Search for the cell housing the specified text and yield its [X, Y] center coordinate. 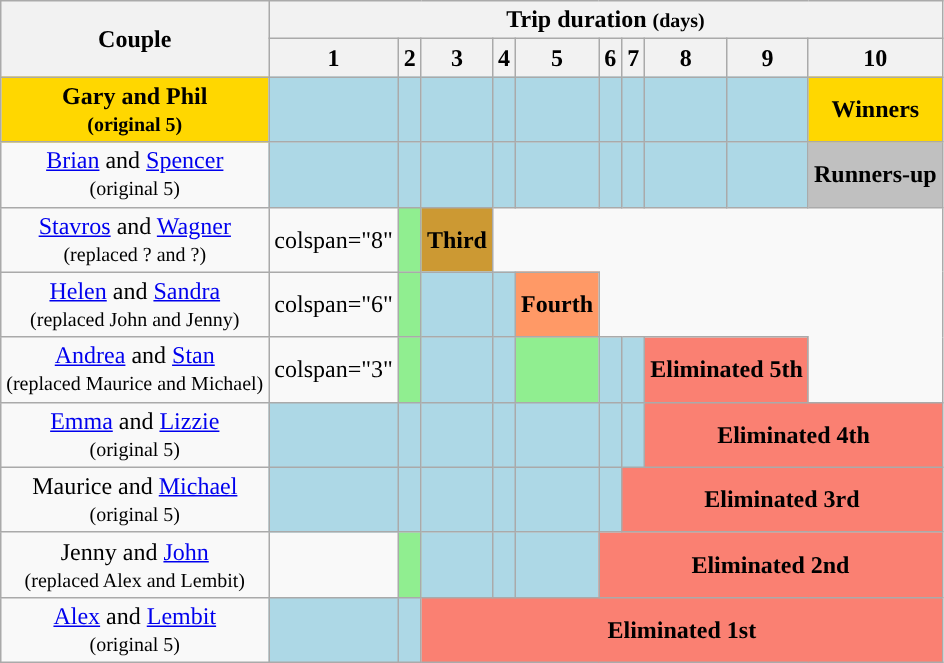
Alex and Lembit(original 5) [135, 630]
10 [875, 58]
Helen and Sandra(replaced John and Jenny) [135, 304]
1 [334, 58]
colspan="6" [334, 304]
4 [504, 58]
Winners [875, 110]
Fourth [558, 304]
2 [410, 58]
Eliminated 1st [682, 630]
colspan="3" [334, 370]
Eliminated 5th [727, 370]
Andrea and Stan(replaced Maurice and Michael) [135, 370]
Trip duration (days) [606, 20]
Eliminated 2nd [771, 564]
Third [456, 240]
8 [686, 58]
3 [456, 58]
colspan="8" [334, 240]
Gary and Phil(original 5) [135, 110]
Jenny and John(replaced Alex and Lembit) [135, 564]
Runners-up [875, 174]
Brian and Spencer(original 5) [135, 174]
Emma and Lizzie(original 5) [135, 434]
Eliminated 4th [794, 434]
6 [610, 58]
7 [634, 58]
Eliminated 3rd [782, 500]
9 [768, 58]
5 [558, 58]
Couple [135, 39]
Stavros and Wagner(replaced ? and ?) [135, 240]
Maurice and Michael(original 5) [135, 500]
